Locate the cell with the specified text and output its [x, y] center coordinate. 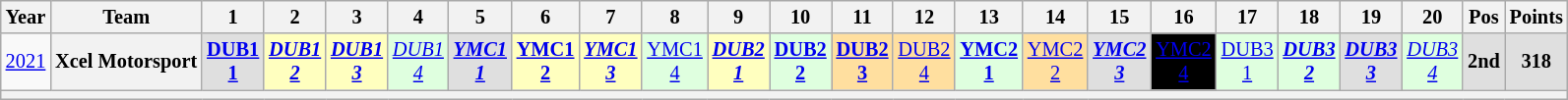
Year [26, 17]
Xcel Motorsport [126, 62]
YMC23 [1119, 62]
DUB33 [1370, 62]
18 [1309, 17]
DUB14 [418, 62]
DUB24 [923, 62]
YMC21 [988, 62]
20 [1432, 17]
DUB12 [295, 62]
1 [232, 17]
DUB11 [232, 62]
2021 [26, 62]
10 [801, 17]
DUB13 [356, 62]
7 [610, 17]
DUB22 [801, 62]
8 [674, 17]
19 [1370, 17]
Pos [1484, 17]
YMC22 [1055, 62]
5 [480, 17]
13 [988, 17]
YMC13 [610, 62]
15 [1119, 17]
DUB31 [1248, 62]
YMC11 [480, 62]
9 [738, 17]
3 [356, 17]
Points [1537, 17]
11 [862, 17]
2nd [1484, 62]
YMC12 [545, 62]
16 [1183, 17]
12 [923, 17]
17 [1248, 17]
DUB32 [1309, 62]
DUB23 [862, 62]
318 [1537, 62]
DUB34 [1432, 62]
YMC14 [674, 62]
Team [126, 17]
DUB21 [738, 62]
4 [418, 17]
14 [1055, 17]
2 [295, 17]
6 [545, 17]
YMC24 [1183, 62]
